Search for the cell housing the specified text and yield its [x, y] center coordinate. 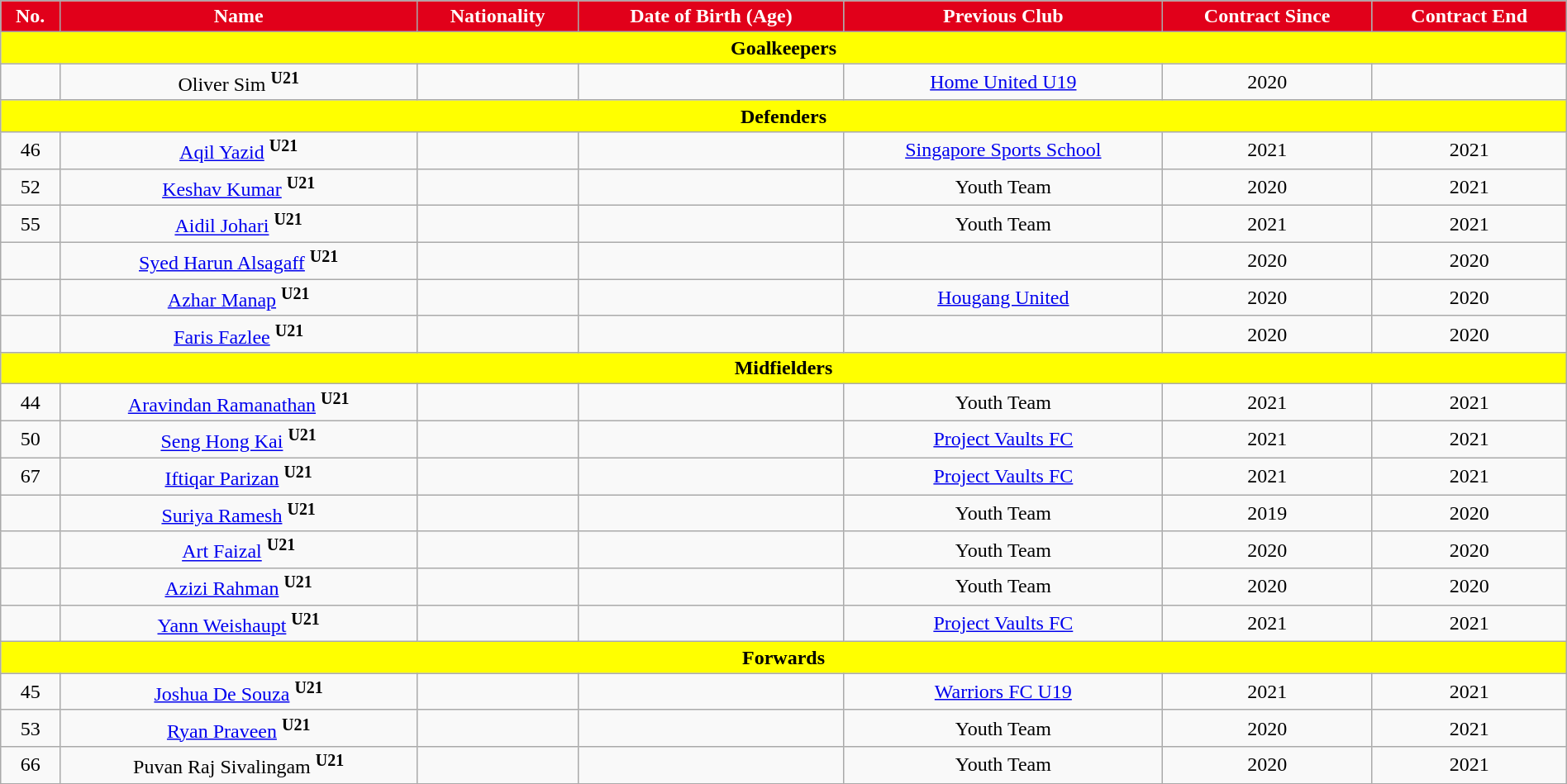
Art Faizal U21 [239, 550]
52 [31, 187]
Azhar Manap U21 [239, 297]
Nationality [498, 17]
50 [31, 440]
Faris Fazlee U21 [239, 334]
Aidil Johari U21 [239, 225]
Ryan Praveen U21 [239, 729]
Midfielders [783, 368]
Seng Hong Kai U21 [239, 440]
Azizi Rahman U21 [239, 587]
Puvan Raj Sivalingam U21 [239, 765]
Yann Weishaupt U21 [239, 623]
Contract Since [1267, 17]
No. [31, 17]
Iftiqar Parizan U21 [239, 476]
Forwards [783, 658]
Goalkeepers [783, 48]
Keshav Kumar U21 [239, 187]
Hougang United [1003, 297]
67 [31, 476]
Date of Birth (Age) [712, 17]
53 [31, 729]
44 [31, 403]
Oliver Sim U21 [239, 83]
66 [31, 765]
Defenders [783, 116]
Joshua De Souza U21 [239, 692]
Home United U19 [1003, 83]
Warriors FC U19 [1003, 692]
Previous Club [1003, 17]
Syed Harun Alsagaff U21 [239, 261]
2019 [1267, 514]
45 [31, 692]
Name [239, 17]
Contract End [1469, 17]
46 [31, 150]
Singapore Sports School [1003, 150]
Suriya Ramesh U21 [239, 514]
55 [31, 225]
Aravindan Ramanathan U21 [239, 403]
Aqil Yazid U21 [239, 150]
